Capture the cell that displays the provided text and extract its (x, y) central coordinate. 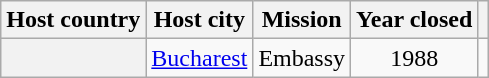
Host city (200, 20)
1988 (414, 58)
Mission (302, 20)
Host country (74, 20)
Year closed (414, 20)
Bucharest (200, 58)
Embassy (302, 58)
